Scan for the cell matching the given text and deliver its (X, Y) coordinate at center. 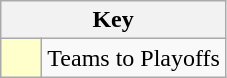
Teams to Playoffs (134, 58)
Key (114, 20)
